For the text-containing cell, return its midpoint in [X, Y] coordinate format. 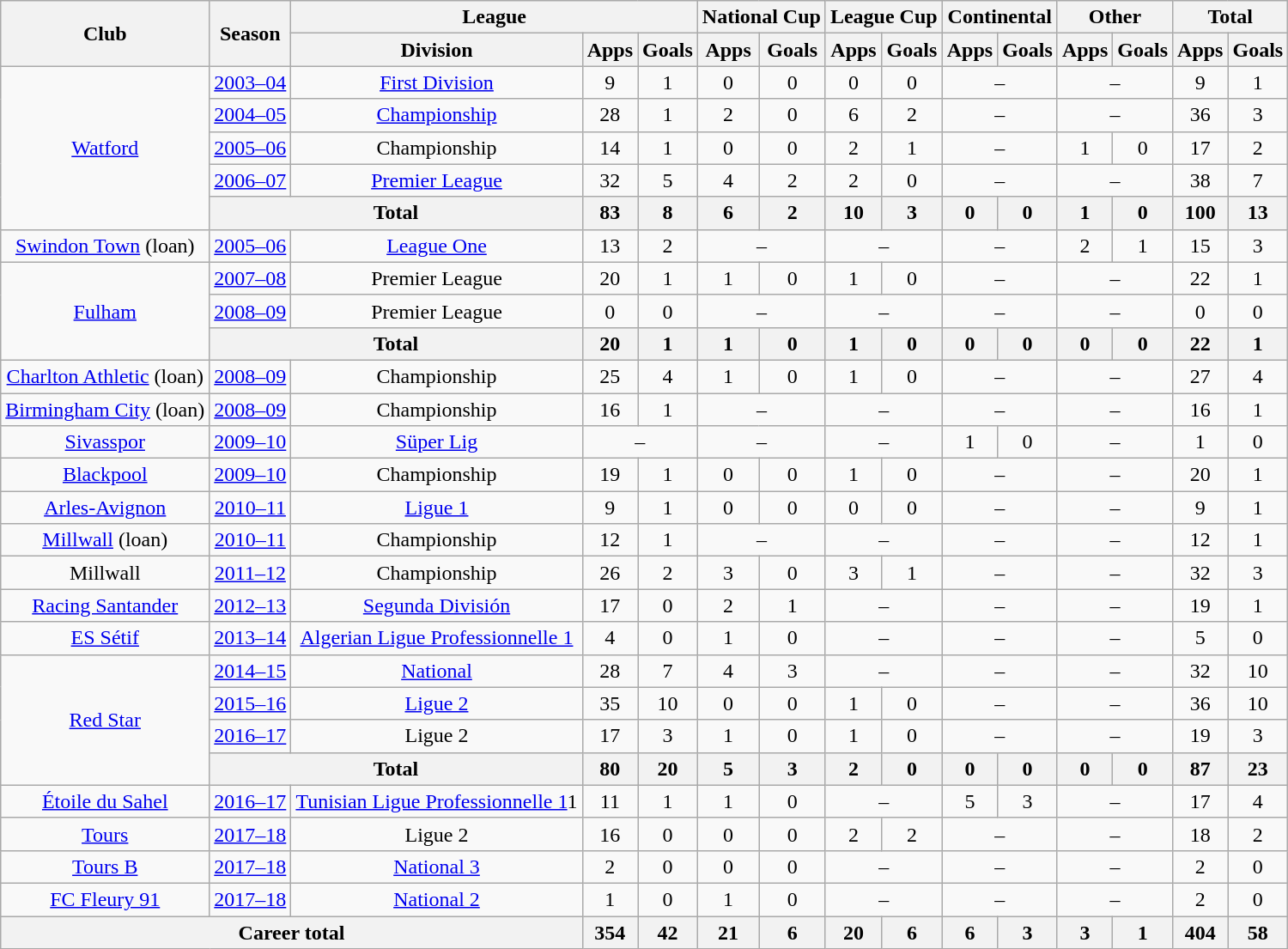
Charlton Athletic (loan) [105, 376]
Career total [292, 932]
27 [1200, 376]
Swindon Town (loan) [105, 246]
Süper Lig [436, 442]
Ligue 1 [436, 508]
2013–14 [251, 638]
2004–05 [251, 115]
100 [1200, 213]
ES Sétif [105, 638]
Étoile du Sahel [105, 801]
14 [610, 148]
Racing Santander [105, 605]
League Cup [884, 17]
Watford [105, 148]
Sivasspor [105, 442]
58 [1258, 932]
2012–13 [251, 605]
Red Star [105, 720]
Tunisian Ligue Professionnelle 11 [436, 801]
2015–16 [251, 703]
404 [1200, 932]
National Cup [761, 17]
Club [105, 33]
National [436, 671]
Arles-Avignon [105, 508]
League One [436, 246]
National 2 [436, 899]
21 [728, 932]
83 [610, 213]
Birmingham City (loan) [105, 410]
2011–12 [251, 573]
Millwall [105, 573]
26 [610, 573]
First Division [436, 82]
25 [610, 376]
League [495, 17]
42 [668, 932]
35 [610, 703]
11 [610, 801]
Tours B [105, 867]
Season [251, 33]
Algerian Ligue Professionnelle 1 [436, 638]
Segunda División [436, 605]
2007–08 [251, 278]
2014–15 [251, 671]
National 3 [436, 867]
354 [610, 932]
18 [1200, 834]
23 [1258, 769]
2006–07 [251, 180]
Millwall (loan) [105, 540]
87 [1200, 769]
2003–04 [251, 82]
Continental [999, 17]
Division [436, 50]
80 [610, 769]
38 [1200, 180]
FC Fleury 91 [105, 899]
8 [668, 213]
15 [1200, 246]
Other [1115, 17]
Blackpool [105, 475]
Tours [105, 834]
Fulham [105, 311]
